From the cell containing the given text, extract its center point as (x, y) coordinate. 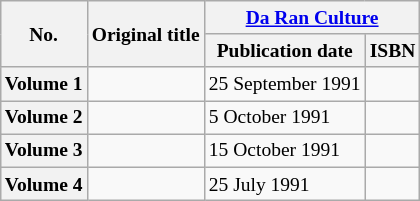
Da Ran Culture (312, 18)
25 September 1991 (284, 84)
25 July 1991 (284, 184)
ISBN (392, 50)
Original title (146, 34)
Volume 3 (44, 150)
15 October 1991 (284, 150)
5 October 1991 (284, 118)
No. (44, 34)
Volume 2 (44, 118)
Volume 1 (44, 84)
Publication date (284, 50)
Volume 4 (44, 184)
